Search for the cell housing the specified text and yield its [X, Y] center coordinate. 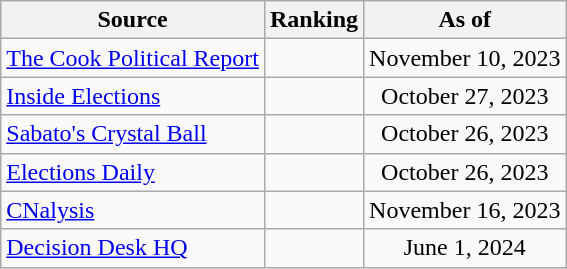
Ranking [314, 20]
Elections Daily [133, 172]
November 10, 2023 [465, 58]
CNalysis [133, 210]
June 1, 2024 [465, 248]
Source [133, 20]
The Cook Political Report [133, 58]
Inside Elections [133, 96]
As of [465, 20]
Sabato's Crystal Ball [133, 134]
November 16, 2023 [465, 210]
October 27, 2023 [465, 96]
Decision Desk HQ [133, 248]
